Determine the (x, y) coordinate at the center of the cell enclosing the given text.  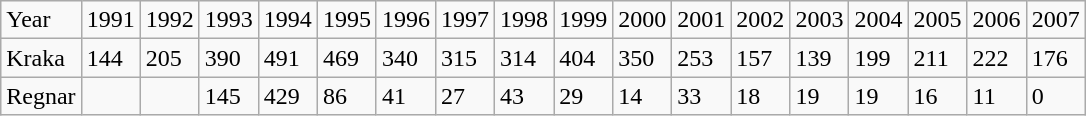
1992 (170, 20)
43 (524, 96)
491 (288, 58)
2002 (760, 20)
314 (524, 58)
1991 (110, 20)
144 (110, 58)
1995 (346, 20)
0 (1056, 96)
157 (760, 58)
176 (1056, 58)
145 (228, 96)
Kraka (41, 58)
2004 (878, 20)
139 (820, 58)
Year (41, 20)
33 (702, 96)
253 (702, 58)
390 (228, 58)
16 (938, 96)
404 (584, 58)
14 (642, 96)
429 (288, 96)
11 (996, 96)
199 (878, 58)
Regnar (41, 96)
205 (170, 58)
1994 (288, 20)
2003 (820, 20)
2001 (702, 20)
211 (938, 58)
2000 (642, 20)
340 (406, 58)
1999 (584, 20)
18 (760, 96)
29 (584, 96)
86 (346, 96)
469 (346, 58)
1996 (406, 20)
2006 (996, 20)
27 (464, 96)
2007 (1056, 20)
222 (996, 58)
350 (642, 58)
315 (464, 58)
1997 (464, 20)
1998 (524, 20)
2005 (938, 20)
1993 (228, 20)
41 (406, 96)
